Scan for the cell matching the given text and deliver its (X, Y) coordinate at center. 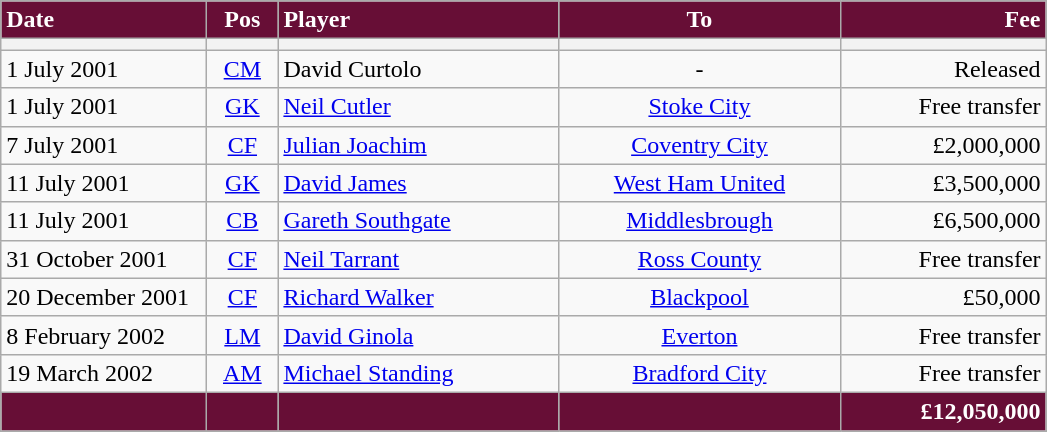
Fee (943, 20)
Neil Cutler (418, 107)
£50,000 (943, 297)
Date (104, 20)
AM (242, 373)
Stoke City (700, 107)
David Ginola (418, 335)
Player (418, 20)
Neil Tarrant (418, 259)
Coventry City (700, 145)
Middlesbrough (700, 221)
CB (242, 221)
Everton (700, 335)
David Curtolo (418, 69)
Michael Standing (418, 373)
To (700, 20)
Ross County (700, 259)
£3,500,000 (943, 183)
Bradford City (700, 373)
LM (242, 335)
Julian Joachim (418, 145)
Richard Walker (418, 297)
7 July 2001 (104, 145)
£6,500,000 (943, 221)
£12,050,000 (943, 411)
- (700, 69)
19 March 2002 (104, 373)
20 December 2001 (104, 297)
8 February 2002 (104, 335)
CM (242, 69)
Released (943, 69)
Blackpool (700, 297)
£2,000,000 (943, 145)
West Ham United (700, 183)
David James (418, 183)
Pos (242, 20)
Gareth Southgate (418, 221)
31 October 2001 (104, 259)
